Detect which cell encompasses the target text, then output its (X, Y) center coordinate. 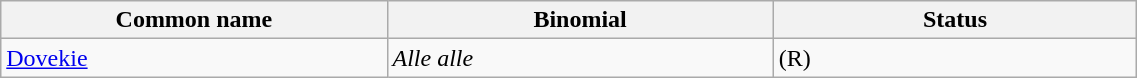
Common name (194, 20)
Dovekie (194, 58)
Status (955, 20)
Binomial (580, 20)
(R) (955, 58)
Alle alle (580, 58)
